Provide the [x, y] coordinate of the cell's center where the given text is located.  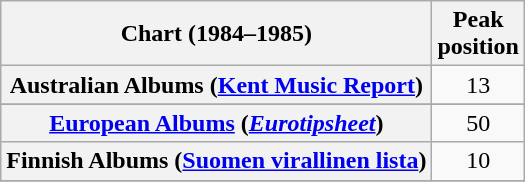
European Albums (Eurotipsheet) [216, 123]
Peakposition [478, 34]
Finnish Albums (Suomen virallinen lista) [216, 161]
Australian Albums (Kent Music Report) [216, 85]
Chart (1984–1985) [216, 34]
10 [478, 161]
13 [478, 85]
50 [478, 123]
